Locate the cell with the specified text and output its [x, y] center coordinate. 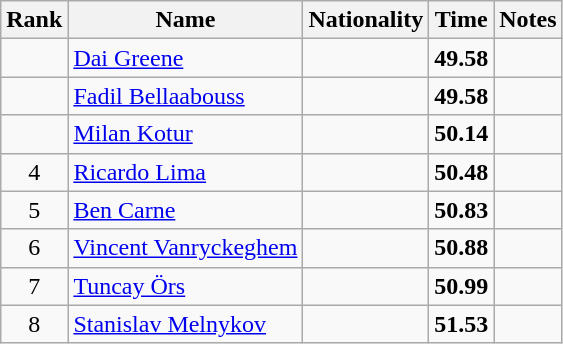
Tuncay Örs [186, 286]
7 [34, 286]
Dai Greene [186, 58]
Fadil Bellaabouss [186, 96]
Name [186, 20]
50.48 [462, 172]
Time [462, 20]
50.83 [462, 210]
Ricardo Lima [186, 172]
51.53 [462, 324]
6 [34, 248]
Vincent Vanryckeghem [186, 248]
Stanislav Melnykov [186, 324]
50.99 [462, 286]
8 [34, 324]
Ben Carne [186, 210]
Milan Kotur [186, 134]
Rank [34, 20]
Notes [528, 20]
5 [34, 210]
Nationality [366, 20]
50.88 [462, 248]
4 [34, 172]
50.14 [462, 134]
